For the text-containing cell, return its midpoint in (X, Y) coordinate format. 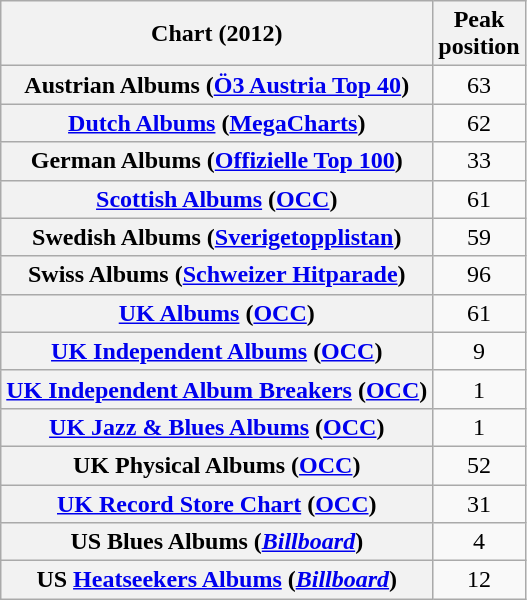
Austrian Albums (Ö3 Austria Top 40) (217, 85)
UK Independent Album Breakers (OCC) (217, 389)
Peakposition (479, 34)
Swiss Albums (Schweizer Hitparade) (217, 275)
UK Physical Albums (OCC) (217, 465)
Chart (2012) (217, 34)
UK Independent Albums (OCC) (217, 351)
German Albums (Offizielle Top 100) (217, 161)
UK Jazz & Blues Albums (OCC) (217, 427)
33 (479, 161)
52 (479, 465)
62 (479, 123)
Dutch Albums (MegaCharts) (217, 123)
96 (479, 275)
UK Record Store Chart (OCC) (217, 503)
12 (479, 580)
63 (479, 85)
Scottish Albums (OCC) (217, 199)
31 (479, 503)
4 (479, 542)
US Heatseekers Albums (Billboard) (217, 580)
Swedish Albums (Sverigetopplistan) (217, 237)
59 (479, 237)
US Blues Albums (Billboard) (217, 542)
UK Albums (OCC) (217, 313)
9 (479, 351)
